Provide the (x, y) coordinate of the cell's center where the given text is located.  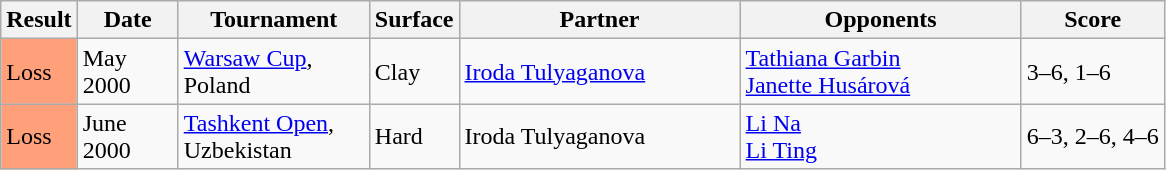
Warsaw Cup, Poland (274, 72)
May 2000 (128, 72)
3–6, 1–6 (1092, 72)
Opponents (880, 20)
Date (128, 20)
Partner (600, 20)
6–3, 2–6, 4–6 (1092, 136)
Tathiana Garbin Janette Husárová (880, 72)
Hard (414, 136)
Score (1092, 20)
Surface (414, 20)
Li Na Li Ting (880, 136)
Result (39, 20)
June 2000 (128, 136)
Clay (414, 72)
Tournament (274, 20)
Tashkent Open, Uzbekistan (274, 136)
